Determine the (x, y) coordinate at the center of the cell enclosing the given text.  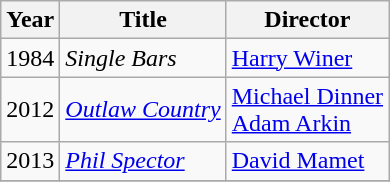
Title (143, 20)
Year (30, 20)
2013 (30, 161)
David Mamet (307, 161)
Director (307, 20)
Single Bars (143, 58)
Outlaw Country (143, 110)
Harry Winer (307, 58)
Phil Spector (143, 161)
Michael DinnerAdam Arkin (307, 110)
1984 (30, 58)
2012 (30, 110)
